Pinpoint the cell where the given text exists, returning its [x, y] midpoint coordinate. 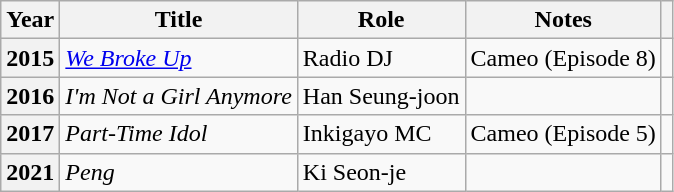
2016 [30, 96]
Radio DJ [381, 58]
2021 [30, 172]
Ki Seon-je [381, 172]
Cameo (Episode 5) [563, 134]
2017 [30, 134]
Role [381, 20]
Title [179, 20]
Inkigayo MC [381, 134]
Year [30, 20]
Part-Time Idol [179, 134]
We Broke Up [179, 58]
Han Seung-joon [381, 96]
Notes [563, 20]
I'm Not a Girl Anymore [179, 96]
2015 [30, 58]
Cameo (Episode 8) [563, 58]
Peng [179, 172]
